Locate the cell with the specified text and output its (x, y) center coordinate. 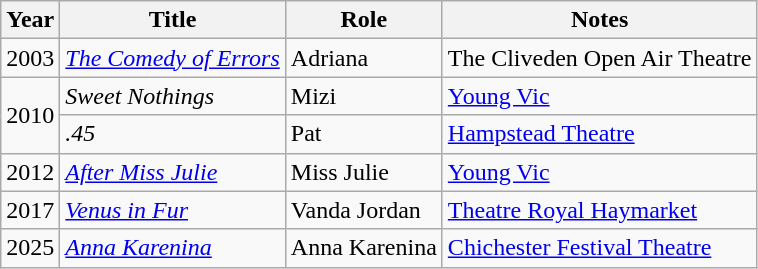
The Cliveden Open Air Theatre (600, 58)
Venus in Fur (173, 210)
The Comedy of Errors (173, 58)
Chichester Festival Theatre (600, 248)
Hampstead Theatre (600, 134)
2025 (30, 248)
Vanda Jordan (364, 210)
Year (30, 20)
Pat (364, 134)
After Miss Julie (173, 172)
2012 (30, 172)
2010 (30, 115)
2017 (30, 210)
Sweet Nothings (173, 96)
Title (173, 20)
2003 (30, 58)
Miss Julie (364, 172)
Theatre Royal Haymarket (600, 210)
Role (364, 20)
Notes (600, 20)
Adriana (364, 58)
Mizi (364, 96)
.45 (173, 134)
